Search for the cell housing the specified text and yield its (x, y) center coordinate. 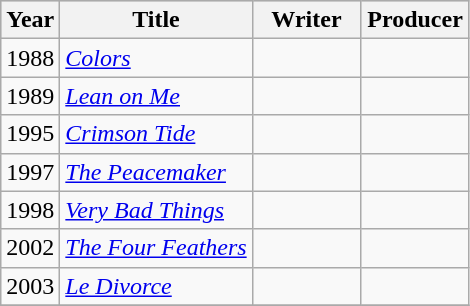
Lean on Me (156, 96)
Crimson Tide (156, 134)
Colors (156, 58)
Year (30, 20)
The Peacemaker (156, 172)
1998 (30, 210)
1988 (30, 58)
1995 (30, 134)
Writer (306, 20)
1989 (30, 96)
2003 (30, 286)
The Four Feathers (156, 248)
Very Bad Things (156, 210)
1997 (30, 172)
Producer (416, 20)
2002 (30, 248)
Le Divorce (156, 286)
Title (156, 20)
